Provide the [X, Y] coordinate of the cell's center where the given text is located.  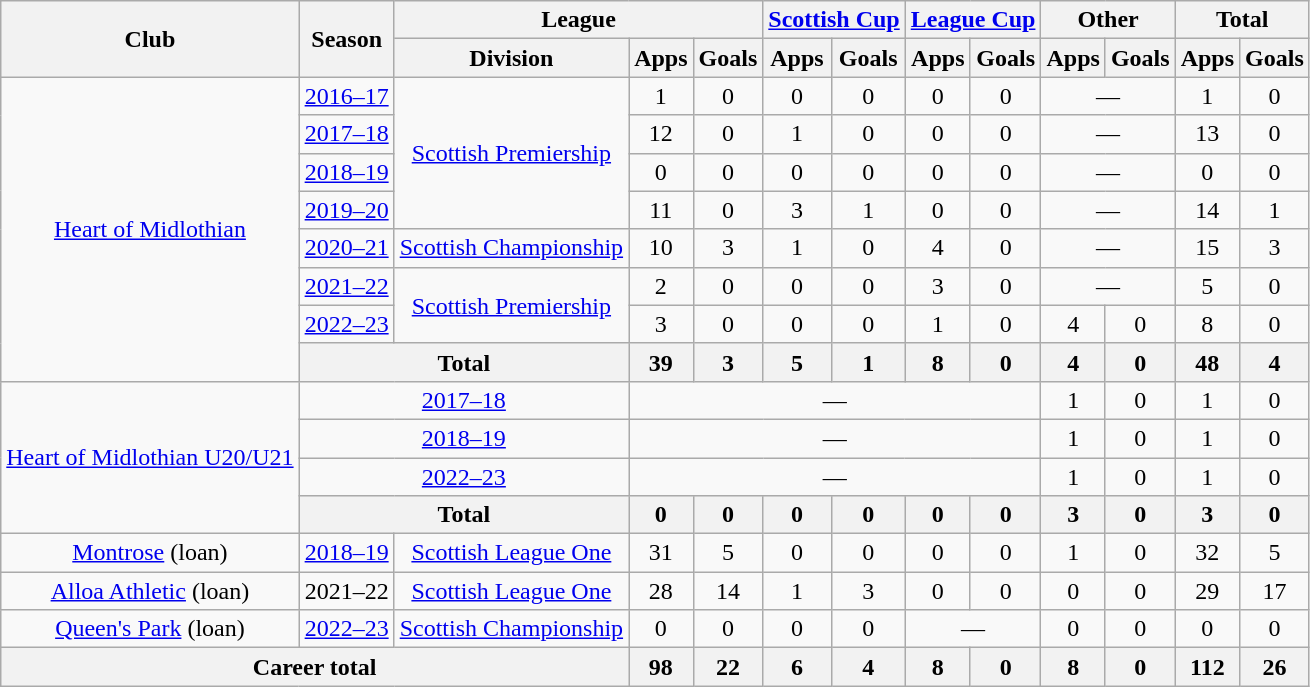
112 [1207, 667]
Division [511, 58]
Other [1108, 20]
Season [346, 39]
11 [661, 210]
Scottish Cup [834, 20]
12 [661, 134]
26 [1275, 667]
Career total [315, 667]
17 [1275, 591]
28 [661, 591]
2 [661, 286]
Montrose (loan) [150, 553]
22 [728, 667]
League [578, 20]
13 [1207, 134]
6 [797, 667]
2020–21 [346, 248]
98 [661, 667]
39 [661, 362]
Heart of Midlothian U20/U21 [150, 457]
2016–17 [346, 96]
32 [1207, 553]
League Cup [973, 20]
Club [150, 39]
2019–20 [346, 210]
15 [1207, 248]
29 [1207, 591]
Heart of Midlothian [150, 229]
48 [1207, 362]
31 [661, 553]
10 [661, 248]
Queen's Park (loan) [150, 629]
Alloa Athletic (loan) [150, 591]
